Provide the [X, Y] coordinate of the cell's center where the given text is located.  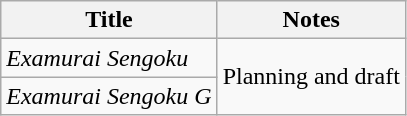
Examurai Sengoku [109, 58]
Title [109, 20]
Examurai Sengoku G [109, 96]
Notes [311, 20]
Planning and draft [311, 77]
